Find where the given text appears and provide that cell's center as (x, y) coordinate. 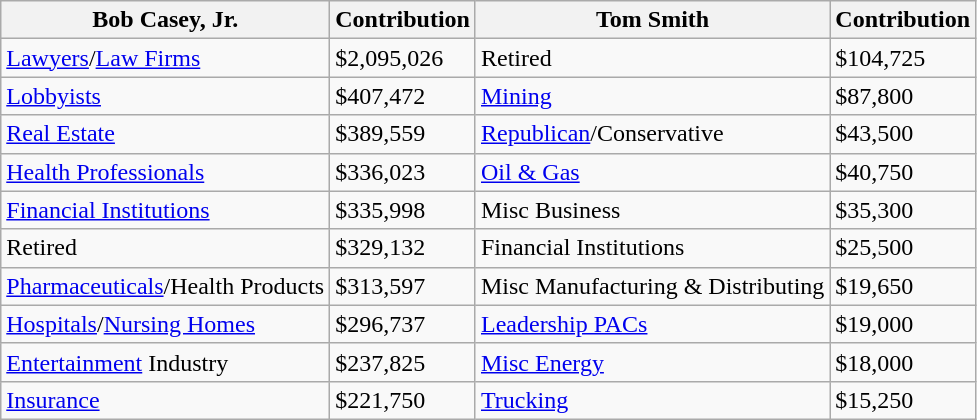
$221,750 (403, 400)
$329,132 (403, 248)
$313,597 (403, 286)
$335,998 (403, 210)
Pharmaceuticals/Health Products (166, 286)
$2,095,026 (403, 58)
$104,725 (903, 58)
$40,750 (903, 172)
Leadership PACs (652, 324)
Tom Smith (652, 20)
$35,300 (903, 210)
Bob Casey, Jr. (166, 20)
$18,000 (903, 362)
Insurance (166, 400)
$407,472 (403, 96)
Misc Manufacturing & Distributing (652, 286)
Trucking (652, 400)
Hospitals/Nursing Homes (166, 324)
$19,000 (903, 324)
$237,825 (403, 362)
Real Estate (166, 134)
$15,250 (903, 400)
Lobbyists (166, 96)
Misc Energy (652, 362)
Republican/Conservative (652, 134)
$87,800 (903, 96)
Lawyers/Law Firms (166, 58)
$25,500 (903, 248)
$389,559 (403, 134)
Oil & Gas (652, 172)
$296,737 (403, 324)
Mining (652, 96)
$43,500 (903, 134)
Entertainment Industry (166, 362)
Health Professionals (166, 172)
Misc Business (652, 210)
$19,650 (903, 286)
$336,023 (403, 172)
